Scan for the cell matching the given text and deliver its [X, Y] coordinate at center. 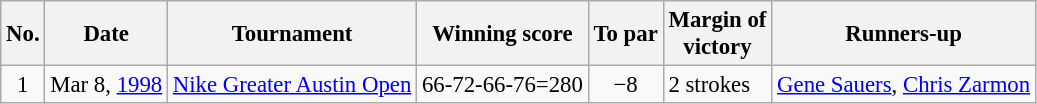
Winning score [503, 34]
Tournament [292, 34]
66-72-66-76=280 [503, 85]
Margin ofvictory [718, 34]
Runners-up [904, 34]
Date [106, 34]
−8 [626, 85]
2 strokes [718, 85]
To par [626, 34]
1 [23, 85]
No. [23, 34]
Nike Greater Austin Open [292, 85]
Mar 8, 1998 [106, 85]
Gene Sauers, Chris Zarmon [904, 85]
